Extract the [X, Y] coordinate from the center of the cell holding the provided text.  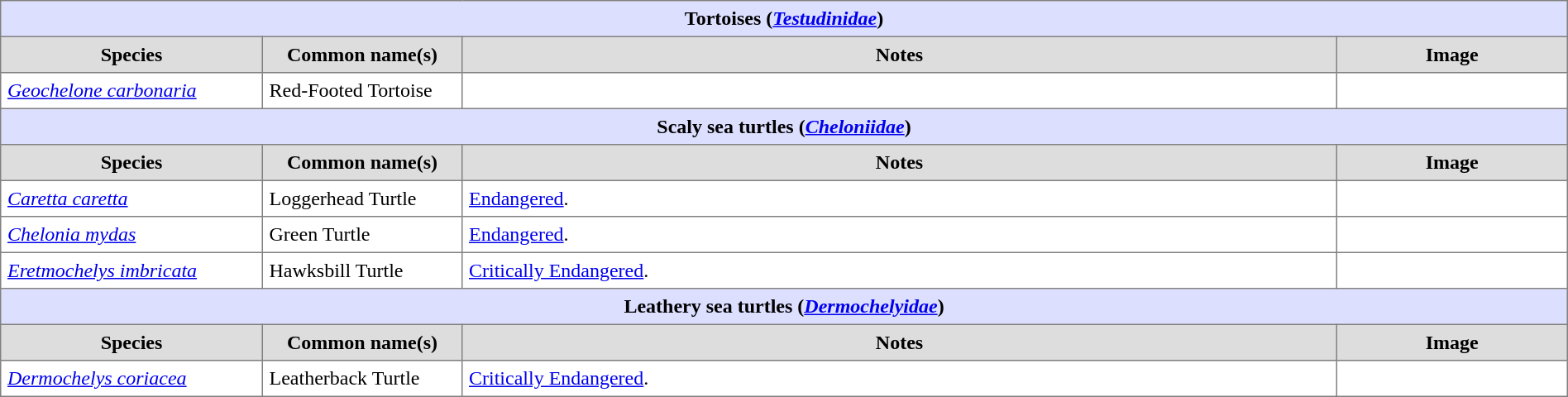
Green Turtle [362, 235]
Leatherback Turtle [362, 379]
Chelonia mydas [131, 235]
Tortoises (Testudinidae) [784, 19]
Scaly sea turtles (Cheloniidae) [784, 127]
Caretta caretta [131, 198]
Red-Footed Tortoise [362, 91]
Loggerhead Turtle [362, 198]
Leathery sea turtles (Dermochelyidae) [784, 307]
Hawksbill Turtle [362, 270]
Dermochelys coriacea [131, 379]
Geochelone carbonaria [131, 91]
Eretmochelys imbricata [131, 270]
